From the cell containing the given text, extract its center point as (X, Y) coordinate. 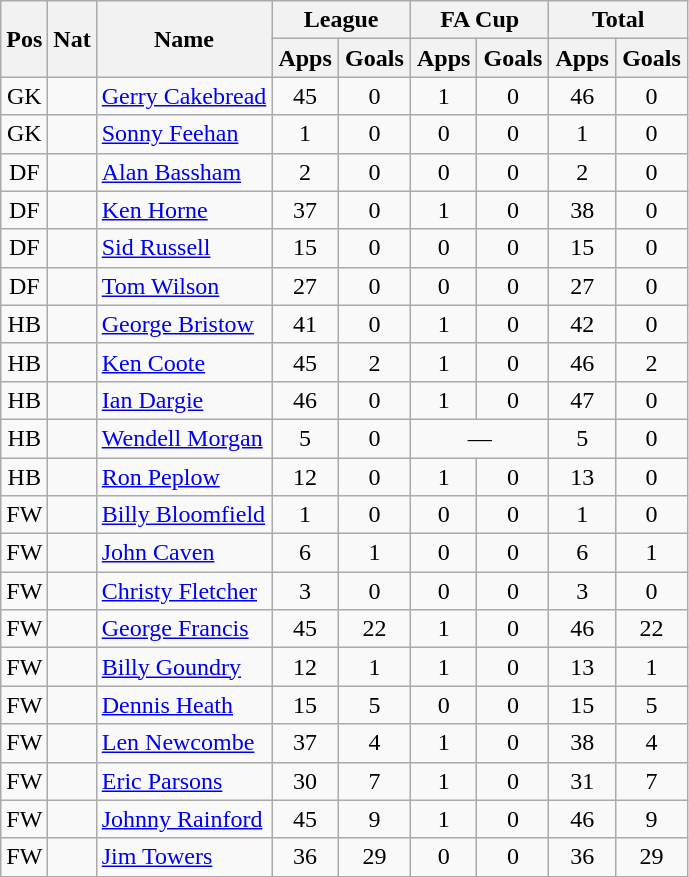
30 (306, 781)
Dennis Heath (184, 705)
Sid Russell (184, 248)
FA Cup (480, 20)
Gerry Cakebread (184, 96)
41 (306, 324)
31 (582, 781)
Len Newcombe (184, 743)
Name (184, 39)
Eric Parsons (184, 781)
47 (582, 400)
Nat (72, 39)
Christy Fletcher (184, 591)
Ron Peplow (184, 477)
League (342, 20)
George Bristow (184, 324)
Alan Bassham (184, 172)
Total (618, 20)
Sonny Feehan (184, 134)
Wendell Morgan (184, 438)
John Caven (184, 553)
Jim Towers (184, 857)
Tom Wilson (184, 286)
42 (582, 324)
Billy Goundry (184, 667)
George Francis (184, 629)
Ken Coote (184, 362)
Pos (24, 39)
Johnny Rainford (184, 819)
Ian Dargie (184, 400)
Ken Horne (184, 210)
— (480, 438)
Billy Bloomfield (184, 515)
